Find where the given text appears and provide that cell's center as (x, y) coordinate. 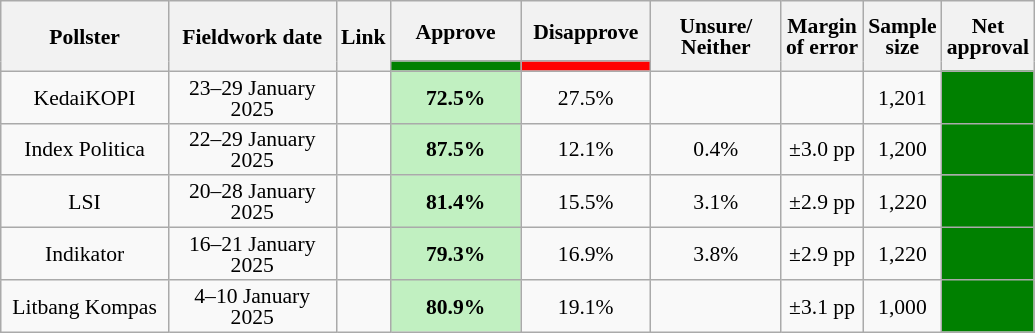
Samplesize (902, 36)
1,200 (902, 149)
±3.1 pp (822, 306)
Netapproval (988, 36)
12.1% (586, 149)
16–21 January 2025 (252, 254)
Link (364, 36)
81.4% (456, 202)
22–29 January 2025 (252, 149)
3.8% (716, 254)
1,000 (902, 306)
Fieldwork date (252, 36)
Pollster (85, 36)
23–29 January 2025 (252, 97)
Disapprove (586, 31)
16.9% (586, 254)
72.5% (456, 97)
Indikator (85, 254)
Index Politica (85, 149)
Unsure/Neither (716, 36)
79.3% (456, 254)
Approve (456, 31)
80.9% (456, 306)
0.4% (716, 149)
KedaiKOPI (85, 97)
20–28 January 2025 (252, 202)
Marginof error (822, 36)
LSI (85, 202)
87.5% (456, 149)
3.1% (716, 202)
±3.0 pp (822, 149)
27.5% (586, 97)
19.1% (586, 306)
Litbang Kompas (85, 306)
15.5% (586, 202)
1,201 (902, 97)
4–10 January 2025 (252, 306)
